Return the [x, y] coordinate for the center point of the cell that contains the specified text.  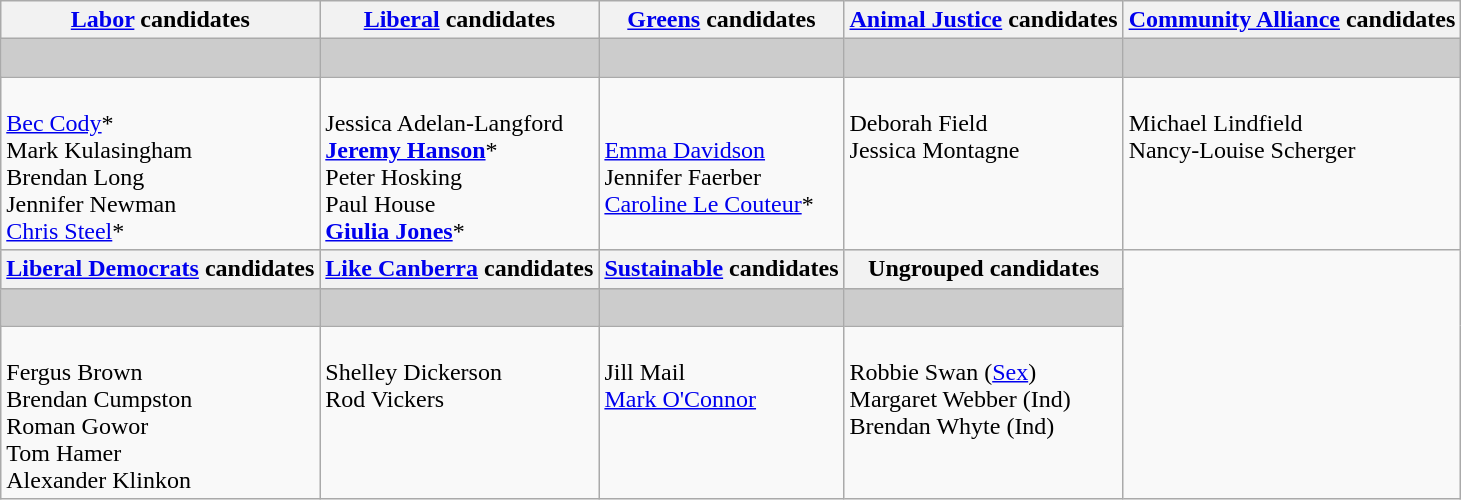
Liberal Democrats candidates [160, 269]
Community Alliance candidates [1292, 20]
Bec Cody* Mark Kulasingham Brendan Long Jennifer Newman Chris Steel* [160, 164]
Animal Justice candidates [984, 20]
Liberal candidates [460, 20]
Robbie Swan (Sex) Margaret Webber (Ind) Brendan Whyte (Ind) [984, 412]
Deborah Field Jessica Montagne [984, 164]
Jessica Adelan-Langford Jeremy Hanson* Peter Hosking Paul House Giulia Jones* [460, 164]
Labor candidates [160, 20]
Shelley Dickerson Rod Vickers [460, 412]
Ungrouped candidates [984, 269]
Sustainable candidates [722, 269]
Like Canberra candidates [460, 269]
Michael Lindfield Nancy-Louise Scherger [1292, 164]
Greens candidates [722, 20]
Emma Davidson Jennifer Faerber Caroline Le Couteur* [722, 164]
Jill Mail Mark O'Connor [722, 412]
Fergus Brown Brendan Cumpston Roman Gowor Tom Hamer Alexander Klinkon [160, 412]
